Find where the given text appears and provide that cell's center as (x, y) coordinate. 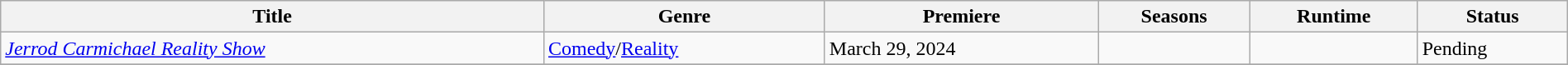
Title (273, 17)
Jerrod Carmichael Reality Show (273, 48)
Seasons (1174, 17)
Comedy/Reality (684, 48)
Genre (684, 17)
Runtime (1333, 17)
Status (1492, 17)
Pending (1492, 48)
March 29, 2024 (961, 48)
Premiere (961, 17)
